Provide the [X, Y] coordinate of the cell's center where the given text is located.  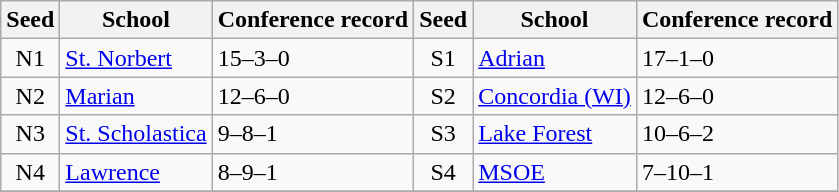
N4 [30, 172]
N2 [30, 96]
S3 [444, 134]
S4 [444, 172]
Adrian [555, 58]
8–9–1 [312, 172]
S2 [444, 96]
N3 [30, 134]
S1 [444, 58]
Lake Forest [555, 134]
Concordia (WI) [555, 96]
N1 [30, 58]
17–1–0 [736, 58]
St. Norbert [136, 58]
Marian [136, 96]
7–10–1 [736, 172]
MSOE [555, 172]
15–3–0 [312, 58]
St. Scholastica [136, 134]
9–8–1 [312, 134]
Lawrence [136, 172]
10–6–2 [736, 134]
